Capture the cell that displays the provided text and extract its (X, Y) central coordinate. 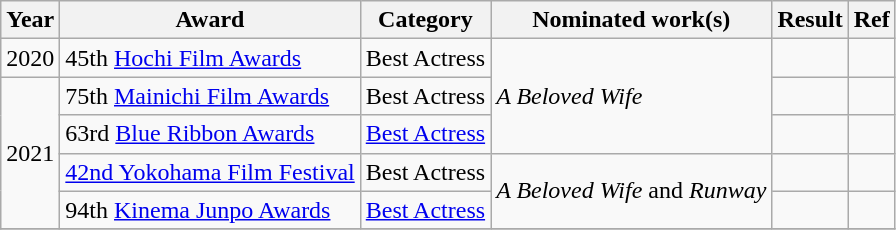
Ref (872, 20)
2020 (30, 58)
Result (810, 20)
45th Hochi Film Awards (210, 58)
63rd Blue Ribbon Awards (210, 134)
A Beloved Wife and Runway (632, 191)
Year (30, 20)
A Beloved Wife (632, 96)
75th Mainichi Film Awards (210, 96)
Nominated work(s) (632, 20)
94th Kinema Junpo Awards (210, 210)
2021 (30, 153)
42nd Yokohama Film Festival (210, 172)
Category (425, 20)
Award (210, 20)
